Extract the [x, y] coordinate from the center of the cell holding the provided text.  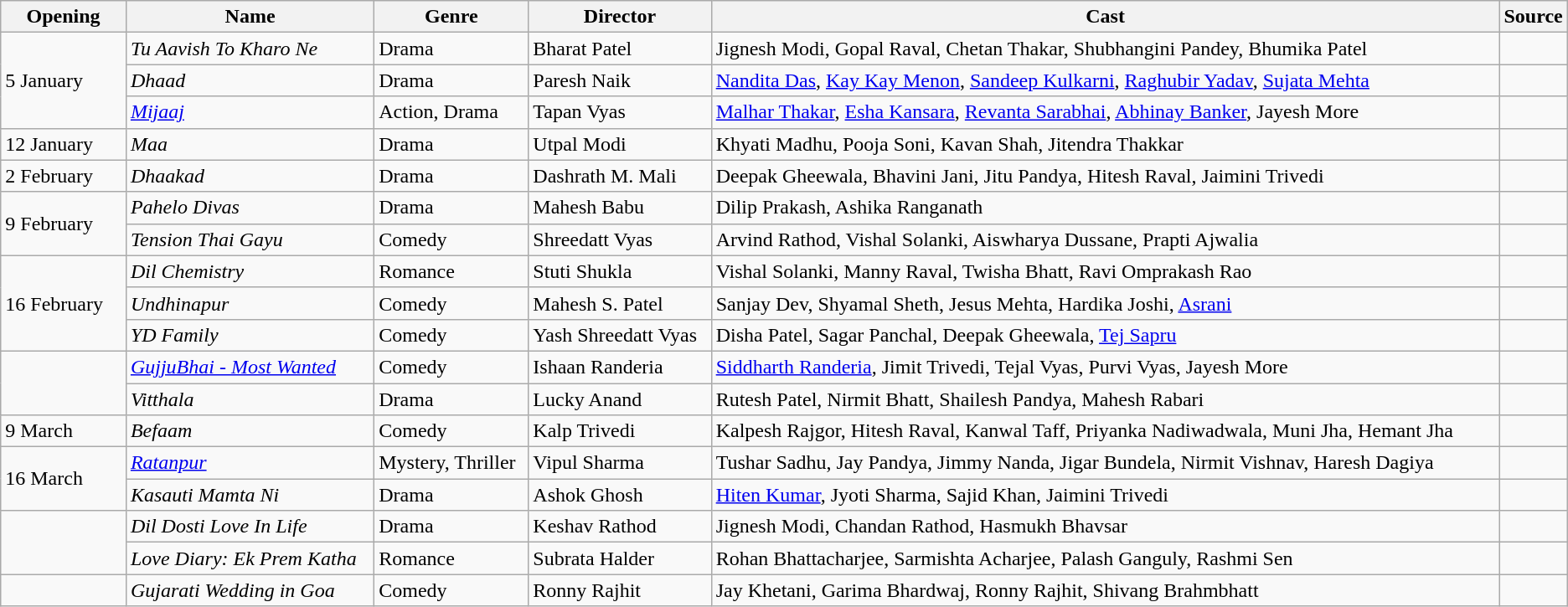
Khyati Madhu, Pooja Soni, Kavan Shah, Jitendra Thakkar [1106, 144]
Sanjay Dev, Shyamal Sheth, Jesus Mehta, Hardika Joshi, Asrani [1106, 303]
Bharat Patel [620, 49]
Mahesh Babu [620, 208]
Dhaad [250, 80]
Stuti Shukla [620, 271]
Arvind Rathod, Vishal Solanki, Aiswharya Dussane, Prapti Ajwalia [1106, 239]
16 February [64, 303]
Pahelo Divas [250, 208]
Love Diary: Ek Prem Katha [250, 558]
Name [250, 17]
Genre [451, 17]
Hiten Kumar, Jyoti Sharma, Sajid Khan, Jaimini Trivedi [1106, 495]
Mijaaj [250, 112]
Tu Aavish To Kharo Ne [250, 49]
Nandita Das, Kay Kay Menon, Sandeep Kulkarni, Raghubir Yadav, Sujata Mehta [1106, 80]
Ishaan Randeria [620, 367]
Source [1533, 17]
GujjuBhai - Most Wanted [250, 367]
Lucky Anand [620, 399]
Rohan Bhattacharjee, Sarmishta Acharjee, Palash Ganguly, Rashmi Sen [1106, 558]
Director [620, 17]
Vitthala [250, 399]
Ashok Ghosh [620, 495]
Mystery, Thriller [451, 463]
Tapan Vyas [620, 112]
Malhar Thakar, Esha Kansara, Revanta Sarabhai, Abhinay Banker, Jayesh More [1106, 112]
2 February [64, 176]
YD Family [250, 335]
Vipul Sharma [620, 463]
Ratanpur [250, 463]
Tension Thai Gayu [250, 239]
9 March [64, 431]
Dashrath M. Mali [620, 176]
Jay Khetani, Garima Bhardwaj, Ronny Rajhit, Shivang Brahmbhatt [1106, 590]
Ronny Rajhit [620, 590]
Opening [64, 17]
Dil Chemistry [250, 271]
5 January [64, 80]
Gujarati Wedding in Goa [250, 590]
Jignesh Modi, Gopal Raval, Chetan Thakar, Shubhangini Pandey, Bhumika Patel [1106, 49]
Paresh Naik [620, 80]
Yash Shreedatt Vyas [620, 335]
Utpal Modi [620, 144]
Tushar Sadhu, Jay Pandya, Jimmy Nanda, Jigar Bundela, Nirmit Vishnav, Haresh Dagiya [1106, 463]
Dil Dosti Love In Life [250, 527]
Befaam [250, 431]
Disha Patel, Sagar Panchal, Deepak Gheewala, Tej Sapru [1106, 335]
Siddharth Randeria, Jimit Trivedi, Tejal Vyas, Purvi Vyas, Jayesh More [1106, 367]
Kalpesh Rajgor, Hitesh Raval, Kanwal Taff, Priyanka Nadiwadwala, Muni Jha, Hemant Jha [1106, 431]
Keshav Rathod [620, 527]
Kasauti Mamta Ni [250, 495]
9 February [64, 224]
Deepak Gheewala, Bhavini Jani, Jitu Pandya, Hitesh Raval, Jaimini Trivedi [1106, 176]
Dilip Prakash, Ashika Ranganath [1106, 208]
Jignesh Modi, Chandan Rathod, Hasmukh Bhavsar [1106, 527]
Undhinapur [250, 303]
Action, Drama [451, 112]
Kalp Trivedi [620, 431]
Mahesh S. Patel [620, 303]
Rutesh Patel, Nirmit Bhatt, Shailesh Pandya, Mahesh Rabari [1106, 399]
12 January [64, 144]
Dhaakad [250, 176]
Subrata Halder [620, 558]
Maa [250, 144]
16 March [64, 479]
Vishal Solanki, Manny Raval, Twisha Bhatt, Ravi Omprakash Rao [1106, 271]
Cast [1106, 17]
Shreedatt Vyas [620, 239]
